Extract the [X, Y] coordinate from the center of the cell holding the provided text.  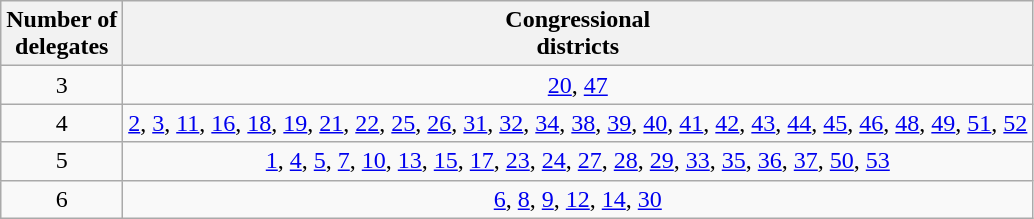
2, 3, 11, 16, 18, 19, 21, 22, 25, 26, 31, 32, 34, 38, 39, 40, 41, 42, 43, 44, 45, 46, 48, 49, 51, 52 [578, 123]
Number of delegates [62, 34]
6, 8, 9, 12, 14, 30 [578, 199]
4 [62, 123]
20, 47 [578, 85]
3 [62, 85]
1, 4, 5, 7, 10, 13, 15, 17, 23, 24, 27, 28, 29, 33, 35, 36, 37, 50, 53 [578, 161]
5 [62, 161]
Congressionaldistricts [578, 34]
6 [62, 199]
